For the text-containing cell, return its midpoint in (x, y) coordinate format. 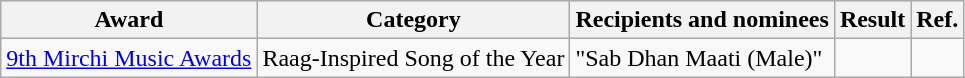
"Sab Dhan Maati (Male)" (702, 58)
Ref. (938, 20)
Raag-Inspired Song of the Year (414, 58)
Recipients and nominees (702, 20)
Award (129, 20)
9th Mirchi Music Awards (129, 58)
Category (414, 20)
Result (872, 20)
